Return the (X, Y) coordinate for the center point of the cell that contains the specified text.  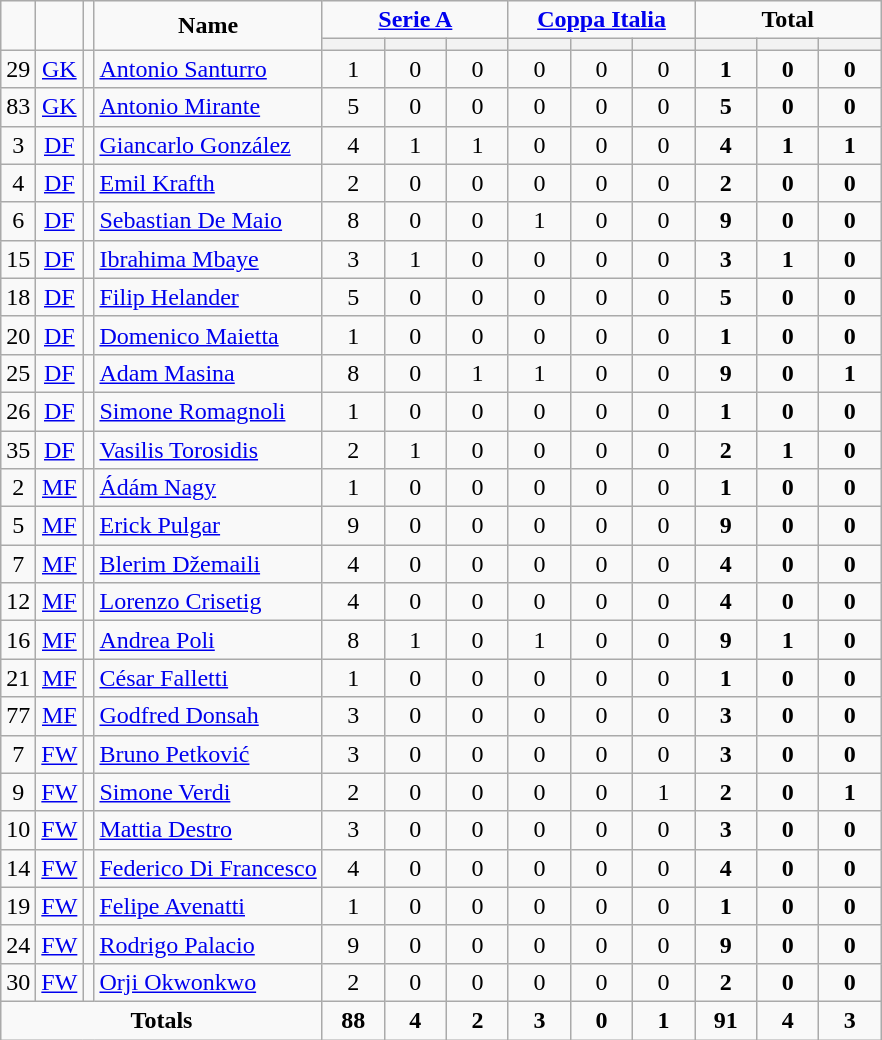
Erick Pulgar (208, 526)
88 (353, 1020)
14 (18, 868)
Total (788, 20)
24 (18, 944)
35 (18, 449)
Bruno Petković (208, 754)
20 (18, 335)
19 (18, 906)
Blerim Džemaili (208, 564)
25 (18, 373)
Antonio Santurro (208, 69)
Orji Okwonkwo (208, 982)
Simone Romagnoli (208, 411)
Lorenzo Crisetig (208, 602)
15 (18, 259)
Name (208, 26)
12 (18, 602)
Antonio Mirante (208, 107)
Coppa Italia (601, 20)
Federico Di Francesco (208, 868)
26 (18, 411)
Domenico Maietta (208, 335)
Serie A (415, 20)
Giancarlo González (208, 145)
18 (18, 297)
Emil Krafth (208, 183)
Godfred Donsah (208, 716)
Felipe Avenatti (208, 906)
Vasilis Torosidis (208, 449)
Ibrahima Mbaye (208, 259)
16 (18, 640)
César Falletti (208, 678)
30 (18, 982)
Andrea Poli (208, 640)
Ádám Nagy (208, 488)
10 (18, 830)
Filip Helander (208, 297)
21 (18, 678)
29 (18, 69)
83 (18, 107)
Totals (162, 1020)
77 (18, 716)
Mattia Destro (208, 830)
91 (726, 1020)
Adam Masina (208, 373)
6 (18, 221)
Sebastian De Maio (208, 221)
Simone Verdi (208, 792)
Rodrigo Palacio (208, 944)
